Return the [X, Y] coordinate for the center point of the cell that contains the specified text.  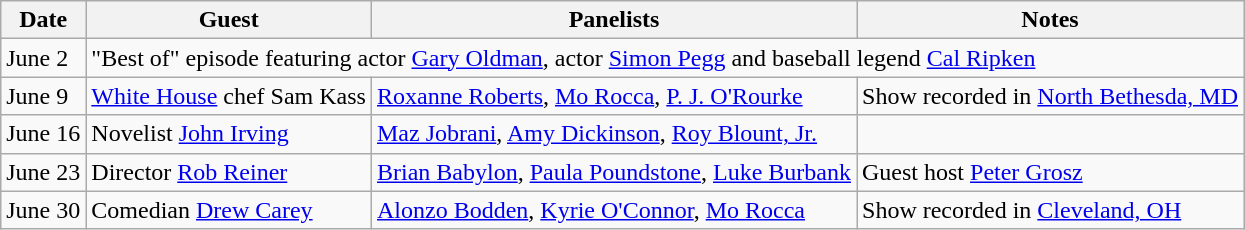
Novelist John Irving [229, 134]
Guest host Peter Grosz [1050, 172]
June 23 [44, 172]
Show recorded in North Bethesda, MD [1050, 96]
Comedian Drew Carey [229, 210]
June 2 [44, 58]
June 9 [44, 96]
Alonzo Bodden, Kyrie O'Connor, Mo Rocca [614, 210]
Director Rob Reiner [229, 172]
Roxanne Roberts, Mo Rocca, P. J. O'Rourke [614, 96]
White House chef Sam Kass [229, 96]
Maz Jobrani, Amy Dickinson, Roy Blount, Jr. [614, 134]
Guest [229, 20]
Notes [1050, 20]
Show recorded in Cleveland, OH [1050, 210]
June 16 [44, 134]
June 30 [44, 210]
Date [44, 20]
"Best of" episode featuring actor Gary Oldman, actor Simon Pegg and baseball legend Cal Ripken [665, 58]
Panelists [614, 20]
Brian Babylon, Paula Poundstone, Luke Burbank [614, 172]
